Detect which cell encompasses the target text, then output its (x, y) center coordinate. 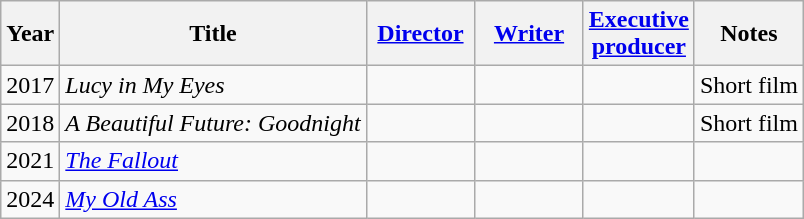
The Fallout (213, 161)
Writer (530, 34)
Title (213, 34)
Lucy in My Eyes (213, 85)
My Old Ass (213, 199)
Director (420, 34)
Executive producer (638, 34)
A Beautiful Future: Goodnight (213, 123)
2021 (30, 161)
2024 (30, 199)
2018 (30, 123)
Year (30, 34)
Notes (748, 34)
2017 (30, 85)
